Determine the (x, y) coordinate at the center of the cell enclosing the given text.  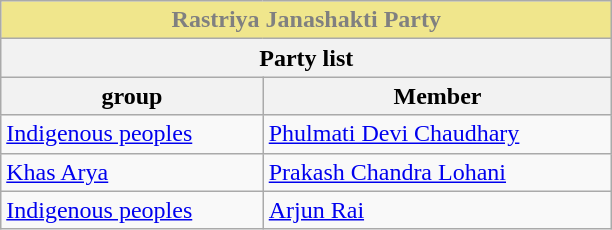
Rastriya Janashakti Party (306, 20)
Prakash Chandra Lohani (438, 172)
Phulmati Devi Chaudhary (438, 134)
Party list (306, 58)
Member (438, 96)
Arjun Rai (438, 210)
group (132, 96)
Khas Arya (132, 172)
